Find where the given text appears and provide that cell's center as [x, y] coordinate. 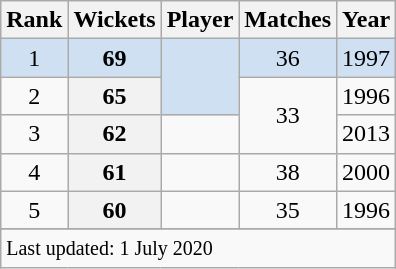
2 [34, 96]
33 [288, 115]
Rank [34, 20]
2013 [366, 134]
69 [114, 58]
1 [34, 58]
Year [366, 20]
3 [34, 134]
38 [288, 172]
4 [34, 172]
62 [114, 134]
Player [200, 20]
65 [114, 96]
35 [288, 210]
Wickets [114, 20]
Last updated: 1 July 2020 [198, 248]
1997 [366, 58]
5 [34, 210]
60 [114, 210]
2000 [366, 172]
Matches [288, 20]
36 [288, 58]
61 [114, 172]
